Scan for the cell matching the given text and deliver its [X, Y] coordinate at center. 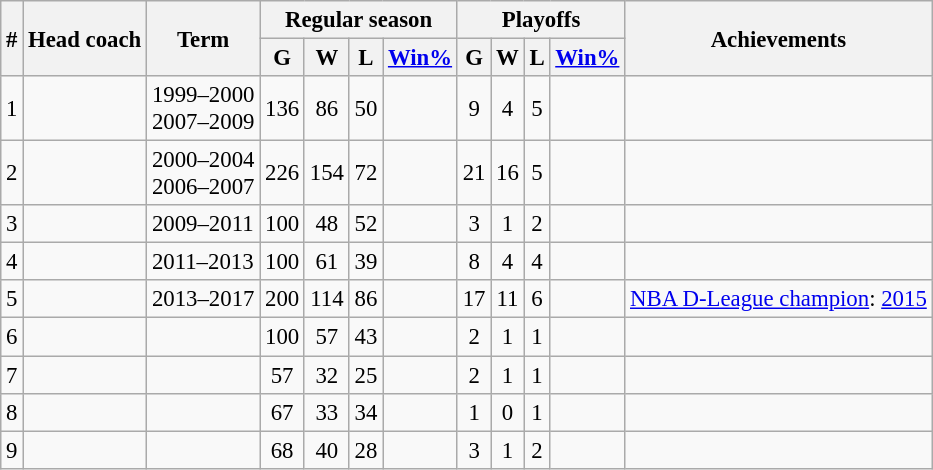
40 [326, 450]
136 [282, 108]
Achievements [778, 38]
48 [326, 224]
50 [366, 108]
39 [366, 262]
2011–2013 [204, 262]
67 [282, 412]
52 [366, 224]
Term [204, 38]
200 [282, 299]
16 [508, 174]
2000–20042006–2007 [204, 174]
34 [366, 412]
2009–2011 [204, 224]
43 [366, 337]
Regular season [359, 20]
25 [366, 375]
33 [326, 412]
114 [326, 299]
11 [508, 299]
68 [282, 450]
21 [474, 174]
154 [326, 174]
72 [366, 174]
NBA D-League champion: 2015 [778, 299]
2013–2017 [204, 299]
0 [508, 412]
7 [12, 375]
32 [326, 375]
Playoffs [540, 20]
61 [326, 262]
Head coach [85, 38]
# [12, 38]
226 [282, 174]
1999–20002007–2009 [204, 108]
17 [474, 299]
28 [366, 450]
